From the cell containing the given text, extract its center point as (X, Y) coordinate. 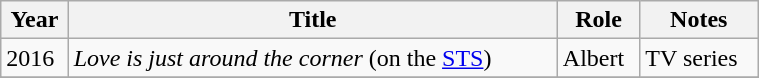
Love is just around the corner (on the STS) (312, 58)
TV series (699, 58)
2016 (34, 58)
Notes (699, 20)
Title (312, 20)
Year (34, 20)
Role (598, 20)
Albert (598, 58)
